Identify which cell holds the provided text, then report its [X, Y] central coordinate. 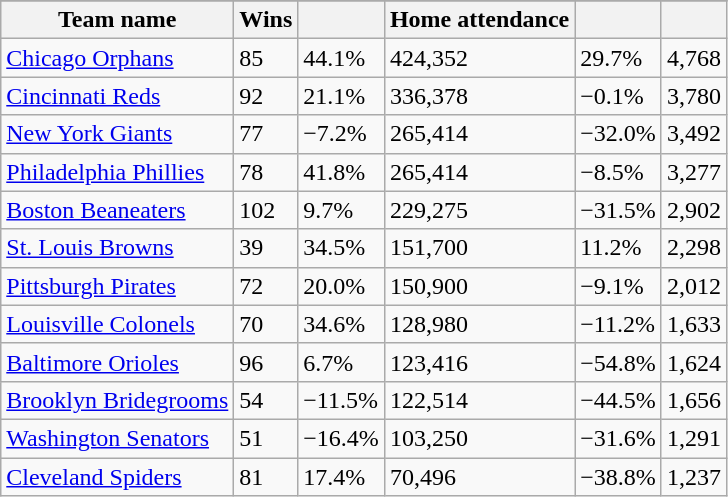
2,902 [694, 210]
2,012 [694, 286]
229,275 [479, 210]
21.1% [342, 96]
Pittsburgh Pirates [118, 286]
1,633 [694, 324]
Chicago Orphans [118, 58]
78 [266, 172]
1,656 [694, 400]
6.7% [342, 362]
151,700 [479, 248]
70 [266, 324]
Boston Beaneaters [118, 210]
29.7% [618, 58]
51 [266, 438]
Cincinnati Reds [118, 96]
44.1% [342, 58]
−11.5% [342, 400]
Home attendance [479, 20]
Cleveland Spiders [118, 477]
−31.6% [618, 438]
123,416 [479, 362]
72 [266, 286]
−38.8% [618, 477]
−16.4% [342, 438]
−54.8% [618, 362]
Philadelphia Phillies [118, 172]
39 [266, 248]
424,352 [479, 58]
77 [266, 134]
17.4% [342, 477]
102 [266, 210]
St. Louis Browns [118, 248]
2,298 [694, 248]
20.0% [342, 286]
54 [266, 400]
−7.2% [342, 134]
Brooklyn Bridegrooms [118, 400]
1,624 [694, 362]
92 [266, 96]
Baltimore Orioles [118, 362]
−11.2% [618, 324]
1,291 [694, 438]
122,514 [479, 400]
11.2% [618, 248]
3,492 [694, 134]
103,250 [479, 438]
150,900 [479, 286]
−44.5% [618, 400]
34.6% [342, 324]
Washington Senators [118, 438]
3,780 [694, 96]
3,277 [694, 172]
1,237 [694, 477]
96 [266, 362]
128,980 [479, 324]
4,768 [694, 58]
Team name [118, 20]
−9.1% [618, 286]
9.7% [342, 210]
−0.1% [618, 96]
85 [266, 58]
New York Giants [118, 134]
Louisville Colonels [118, 324]
34.5% [342, 248]
−31.5% [618, 210]
−8.5% [618, 172]
41.8% [342, 172]
70,496 [479, 477]
81 [266, 477]
336,378 [479, 96]
Wins [266, 20]
−32.0% [618, 134]
